Output the (x, y) coordinate of the center of the cell containing the given text.  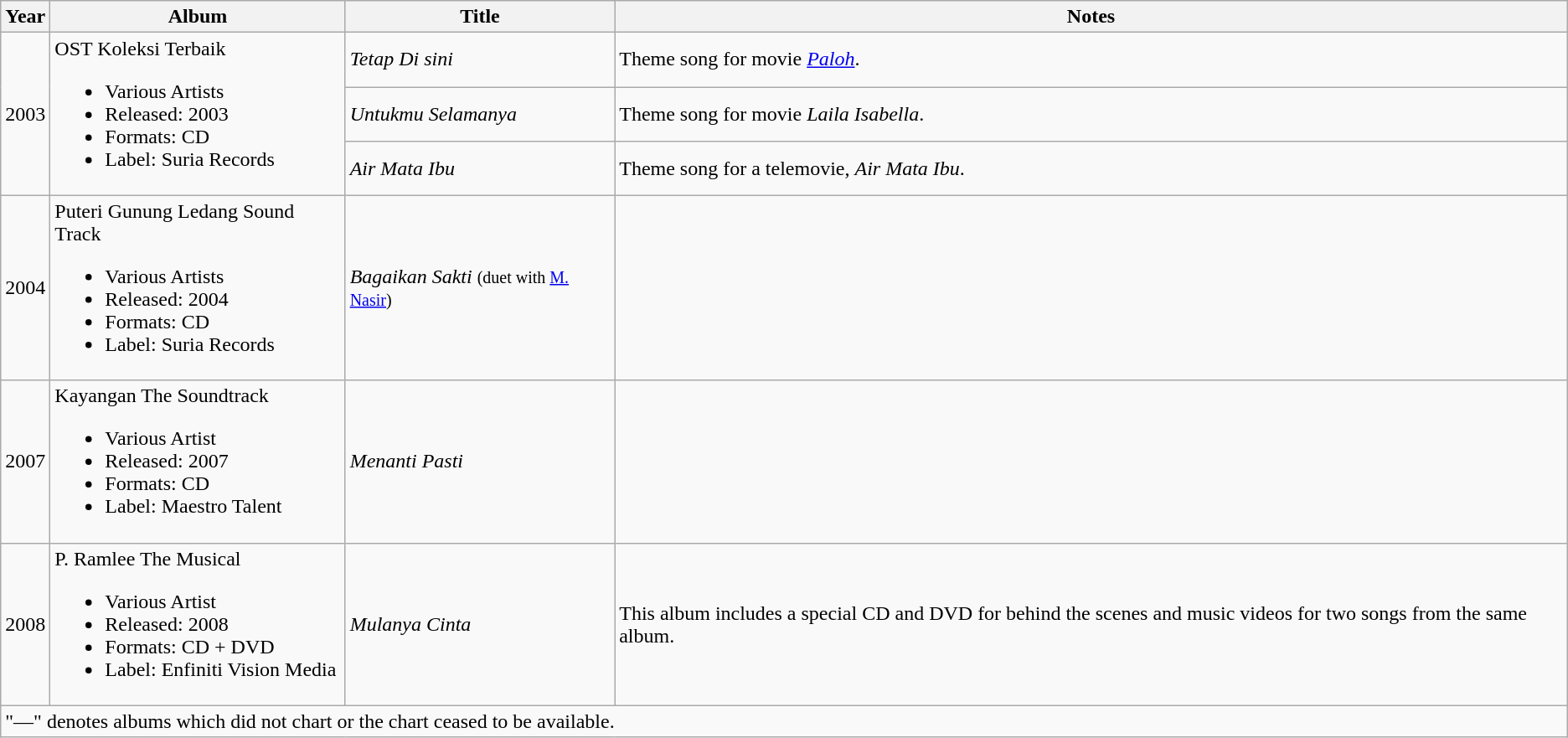
Puteri Gunung Ledang Sound TrackVarious ArtistsReleased: 2004Formats: CDLabel: Suria Records (198, 288)
2008 (25, 624)
Title (480, 17)
Album (198, 17)
Theme song for movie Laila Isabella. (1091, 114)
2007 (25, 462)
This album includes a special CD and DVD for behind the scenes and music videos for two songs from the same album. (1091, 624)
Air Mata Ibu (480, 168)
OST Koleksi TerbaikVarious ArtistsReleased: 2003Formats: CDLabel: Suria Records (198, 114)
Year (25, 17)
Menanti Pasti (480, 462)
2004 (25, 288)
P. Ramlee The MusicalVarious ArtistReleased: 2008Formats: CD + DVDLabel: Enfiniti Vision Media (198, 624)
Bagaikan Sakti (duet with M. Nasir) (480, 288)
"—" denotes albums which did not chart or the chart ceased to be available. (784, 721)
Mulanya Cinta (480, 624)
2003 (25, 114)
Kayangan The SoundtrackVarious ArtistReleased: 2007Formats: CDLabel: Maestro Talent (198, 462)
Notes (1091, 17)
Untukmu Selamanya (480, 114)
Theme song for a telemovie, Air Mata Ibu. (1091, 168)
Tetap Di sini (480, 60)
Theme song for movie Paloh. (1091, 60)
